Find where the given text appears and provide that cell's center as (X, Y) coordinate. 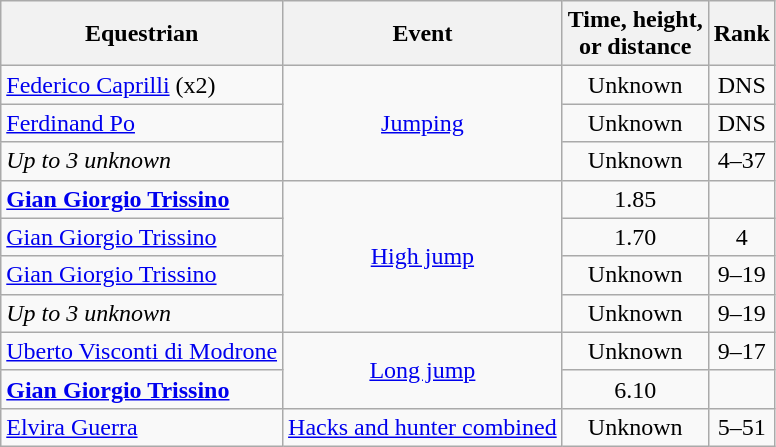
Federico Caprilli (x2) (142, 85)
Uberto Visconti di Modrone (142, 351)
4–37 (742, 161)
Ferdinand Po (142, 123)
Long jump (423, 370)
6.10 (635, 389)
Jumping (423, 123)
High jump (423, 256)
Rank (742, 34)
Time, height, or distance (635, 34)
5–51 (742, 427)
Elvira Guerra (142, 427)
4 (742, 237)
9–17 (742, 351)
1.70 (635, 237)
Hacks and hunter combined (423, 427)
Equestrian (142, 34)
1.85 (635, 199)
Event (423, 34)
